Locate the cell with the specified text and output its (x, y) center coordinate. 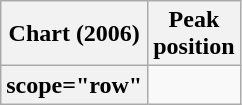
Chart (2006) (74, 34)
Peakposition (194, 34)
scope="row" (74, 85)
